Search for the cell housing the specified text and yield its [X, Y] center coordinate. 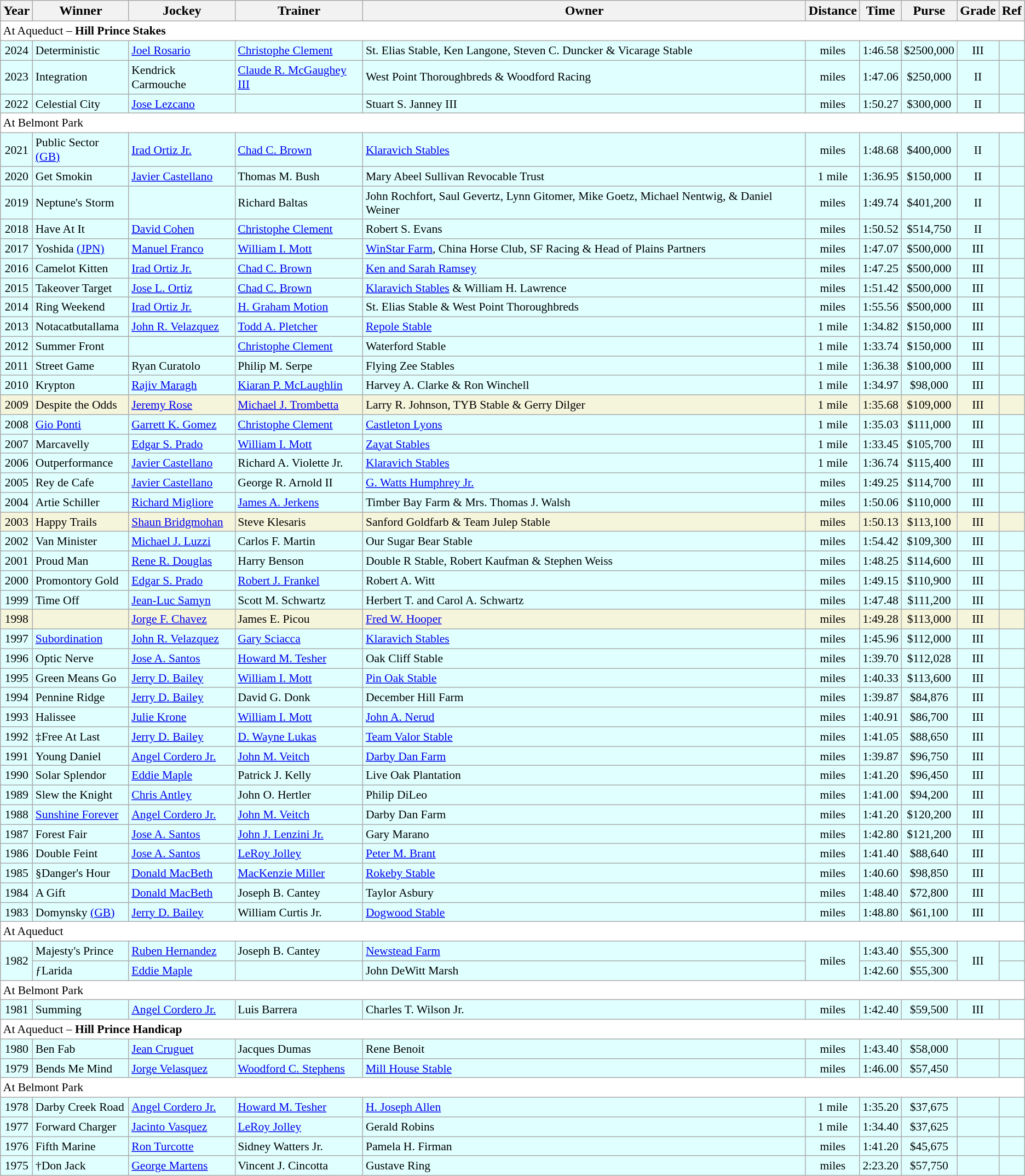
Newstead Farm [584, 951]
2006 [16, 463]
Jorge F. Chavez [182, 619]
ƒLarida [81, 971]
Chris Antley [182, 795]
John A. Nerud [584, 717]
David G. Donk [299, 697]
2010 [16, 385]
Vincent J. Cincotta [299, 1166]
Michael J. Trombetta [299, 405]
2016 [16, 268]
Jose L. Ortiz [182, 288]
$88,640 [929, 853]
Forward Charger [81, 1127]
Artie Schiller [81, 502]
2004 [16, 502]
Get Smokin [81, 176]
Robert J. Frankel [299, 581]
1:49.25 [880, 483]
Rajiv Maragh [182, 385]
Green Means Go [81, 678]
$514,750 [929, 229]
Castleton Lyons [584, 424]
$111,000 [929, 424]
1992 [16, 737]
Repole Stable [584, 326]
1982 [16, 961]
$84,876 [929, 697]
2015 [16, 288]
Double Feint [81, 853]
1:40.33 [880, 678]
Ref [1012, 11]
1975 [16, 1166]
Outperformance [81, 463]
Richard Migliore [182, 502]
1:34.97 [880, 385]
Halissee [81, 717]
West Point Thoroughbreds & Woodford Racing [584, 77]
Gerald Robins [584, 1127]
Mill House Stable [584, 1068]
Notacatbutallama [81, 326]
Harry Benson [299, 561]
$114,600 [929, 561]
1:36.38 [880, 366]
Jorge Velasquez [182, 1068]
1981 [16, 1009]
1:40.60 [880, 873]
$109,300 [929, 541]
1:42.40 [880, 1009]
$88,650 [929, 737]
Rene Benoit [584, 1049]
Harvey A. Clarke & Ron Winchell [584, 385]
$59,500 [929, 1009]
Robert A. Witt [584, 581]
Peter M. Brant [584, 853]
$115,400 [929, 463]
1:55.56 [880, 307]
At Aqueduct – Hill Prince Handicap [512, 1029]
Fifth Marine [81, 1146]
Integration [81, 77]
2022 [16, 104]
D. Wayne Lukas [299, 737]
1989 [16, 795]
1988 [16, 814]
$110,000 [929, 502]
Darby Creek Road [81, 1107]
$96,750 [929, 756]
2014 [16, 307]
John DeWitt Marsh [584, 971]
Team Valor Stable [584, 737]
1997 [16, 639]
$110,900 [929, 581]
1994 [16, 697]
1995 [16, 678]
1993 [16, 717]
Happy Trails [81, 522]
2:23.20 [880, 1166]
Promontory Gold [81, 581]
Charles T. Wilson Jr. [584, 1009]
Kiaran P. McLaughlin [299, 385]
$57,750 [929, 1166]
Waterford Stable [584, 346]
MacKenzie Miller [299, 873]
Van Minister [81, 541]
Larry R. Johnson, TYB Stable & Gerry Dilger [584, 405]
Majesty's Prince [81, 951]
David Cohen [182, 229]
$114,700 [929, 483]
St. Elias Stable, Ken Langone, Steven C. Duncker & Vicarage Stable [584, 50]
2024 [16, 50]
Gustave Ring [584, 1166]
1977 [16, 1127]
1:35.03 [880, 424]
1:54.42 [880, 541]
1:48.68 [880, 149]
Summing [81, 1009]
Solar Splendor [81, 776]
Herbert T. and Carol A. Schwartz [584, 600]
1:51.42 [880, 288]
2008 [16, 424]
$120,200 [929, 814]
1976 [16, 1146]
Pamela H. Firman [584, 1146]
1998 [16, 619]
$58,000 [929, 1049]
1:46.00 [880, 1068]
Neptune's Storm [81, 203]
$111,200 [929, 600]
Taylor Asbury [584, 893]
H. Graham Motion [299, 307]
1:33.45 [880, 444]
Garrett K. Gomez [182, 424]
$112,000 [929, 639]
Luis Barrera [299, 1009]
1:35.68 [880, 405]
1:39.70 [880, 658]
Shaun Bridgmohan [182, 522]
Have At It [81, 229]
Stuart S. Janney III [584, 104]
1978 [16, 1107]
Summer Front [81, 346]
Richard Baltas [299, 203]
1:49.74 [880, 203]
1:36.95 [880, 176]
Jean Cruguet [182, 1049]
Woodford C. Stephens [299, 1068]
At Aqueduct [512, 932]
Year [16, 11]
Claude R. McGaughey III [299, 77]
2011 [16, 366]
George Martens [182, 1166]
Patrick J. Kelly [299, 776]
$61,100 [929, 912]
Carlos F. Martin [299, 541]
1983 [16, 912]
2017 [16, 249]
Sunshine Forever [81, 814]
2009 [16, 405]
Takeover Target [81, 288]
2013 [16, 326]
1984 [16, 893]
Ring Weekend [81, 307]
Julie Krone [182, 717]
1990 [16, 776]
$72,800 [929, 893]
1987 [16, 834]
Jose Lezcano [182, 104]
1991 [16, 756]
John Rochfort, Saul Gevertz, Lynn Gitomer, Mike Goetz, Michael Nentwig, & Daniel Weiner [584, 203]
Deterministic [81, 50]
1:40.91 [880, 717]
Rene R. Douglas [182, 561]
Oak Cliff Stable [584, 658]
Ron Turcotte [182, 1146]
1:34.82 [880, 326]
§Danger's Hour [81, 873]
1999 [16, 600]
1:49.15 [880, 581]
1996 [16, 658]
Camelot Kitten [81, 268]
1:45.96 [880, 639]
2002 [16, 541]
$2500,000 [929, 50]
Slew the Knight [81, 795]
Zayat Stables [584, 444]
Thomas M. Bush [299, 176]
Sidney Watters Jr. [299, 1146]
Mary Abeel Sullivan Revocable Trust [584, 176]
$96,450 [929, 776]
Domynsky (GB) [81, 912]
Trainer [299, 11]
$121,200 [929, 834]
$300,000 [929, 104]
$37,675 [929, 1107]
Purse [929, 11]
Despite the Odds [81, 405]
$401,200 [929, 203]
$113,000 [929, 619]
George R. Arnold II [299, 483]
John J. Lenzini Jr. [299, 834]
WinStar Farm, China Horse Club, SF Racing & Head of Plains Partners [584, 249]
$94,200 [929, 795]
$98,850 [929, 873]
Dogwood Stable [584, 912]
1:41.00 [880, 795]
Celestial City [81, 104]
Manuel Franco [182, 249]
$86,700 [929, 717]
2020 [16, 176]
1:50.52 [880, 229]
1:47.48 [880, 600]
Bends Me Mind [81, 1068]
1:47.06 [880, 77]
December Hill Farm [584, 697]
1:47.25 [880, 268]
2000 [16, 581]
$98,000 [929, 385]
1:41.05 [880, 737]
Rey de Cafe [81, 483]
St. Elias Stable & West Point Thoroughbreds [584, 307]
Young Daniel [81, 756]
Gio Ponti [81, 424]
$57,450 [929, 1068]
Gary Marano [584, 834]
$105,700 [929, 444]
$112,028 [929, 658]
1:50.06 [880, 502]
Todd A. Pletcher [299, 326]
Scott M. Schwartz [299, 600]
2018 [16, 229]
Winner [81, 11]
Steve Klesaris [299, 522]
2023 [16, 77]
Ryan Curatolo [182, 366]
1:42.80 [880, 834]
Live Oak Plantation [584, 776]
Richard A. Violette Jr. [299, 463]
2003 [16, 522]
†Don Jack [81, 1166]
Pennine Ridge [81, 697]
2021 [16, 149]
Flying Zee Stables [584, 366]
Double R Stable, Robert Kaufman & Stephen Weiss [584, 561]
Our Sugar Bear Stable [584, 541]
Klaravich Stables & William H. Lawrence [584, 288]
$400,000 [929, 149]
1980 [16, 1049]
William Curtis Jr. [299, 912]
1:48.25 [880, 561]
1:42.60 [880, 971]
Fred W. Hooper [584, 619]
‡Free At Last [81, 737]
2019 [16, 203]
Ruben Hernandez [182, 951]
Grade [978, 11]
Street Game [81, 366]
2007 [16, 444]
$113,100 [929, 522]
1:34.40 [880, 1127]
Gary Sciacca [299, 639]
Yoshida (JPN) [81, 249]
A Gift [81, 893]
Rokeby Stable [584, 873]
Timber Bay Farm & Mrs. Thomas J. Walsh [584, 502]
Proud Man [81, 561]
Owner [584, 11]
Forest Fair [81, 834]
2001 [16, 561]
1:46.58 [880, 50]
$109,000 [929, 405]
At Aqueduct – Hill Prince Stakes [512, 31]
Sanford Goldfarb & Team Julep Stable [584, 522]
Ben Fab [81, 1049]
2012 [16, 346]
1:35.20 [880, 1107]
Krypton [81, 385]
Pin Oak Stable [584, 678]
Jean-Luc Samyn [182, 600]
Robert S. Evans [584, 229]
Philip M. Serpe [299, 366]
Ken and Sarah Ramsey [584, 268]
Michael J. Luzzi [182, 541]
Jacques Dumas [299, 1049]
$113,600 [929, 678]
Time [880, 11]
$250,000 [929, 77]
$100,000 [929, 366]
1985 [16, 873]
1986 [16, 853]
Time Off [81, 600]
1:41.40 [880, 853]
Jeremy Rose [182, 405]
1:48.40 [880, 893]
John O. Hertler [299, 795]
$45,675 [929, 1146]
1979 [16, 1068]
2005 [16, 483]
1:50.27 [880, 104]
Jockey [182, 11]
Subordination [81, 639]
1:36.74 [880, 463]
H. Joseph Allen [584, 1107]
1:47.07 [880, 249]
Distance [832, 11]
Kendrick Carmouche [182, 77]
1:49.28 [880, 619]
James E. Picou [299, 619]
Marcavelly [81, 444]
1:48.80 [880, 912]
1:33.74 [880, 346]
G. Watts Humphrey Jr. [584, 483]
James A. Jerkens [299, 502]
Public Sector (GB) [81, 149]
Jacinto Vasquez [182, 1127]
Philip DiLeo [584, 795]
$37,625 [929, 1127]
Joel Rosario [182, 50]
1:50.13 [880, 522]
Optic Nerve [81, 658]
